Find where the given text appears and provide that cell's center as (x, y) coordinate. 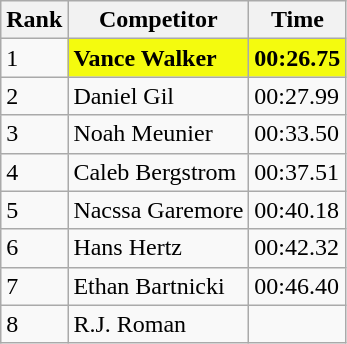
Time (298, 20)
Caleb Bergstrom (158, 172)
8 (34, 324)
1 (34, 58)
Nacssa Garemore (158, 210)
R.J. Roman (158, 324)
Ethan Bartnicki (158, 286)
4 (34, 172)
00:37.51 (298, 172)
Daniel Gil (158, 96)
00:33.50 (298, 134)
Rank (34, 20)
7 (34, 286)
00:27.99 (298, 96)
Vance Walker (158, 58)
6 (34, 248)
Noah Meunier (158, 134)
00:26.75 (298, 58)
00:42.32 (298, 248)
00:40.18 (298, 210)
00:46.40 (298, 286)
5 (34, 210)
3 (34, 134)
Hans Hertz (158, 248)
Competitor (158, 20)
2 (34, 96)
